Return (X, Y) of the center of cell containing provided text 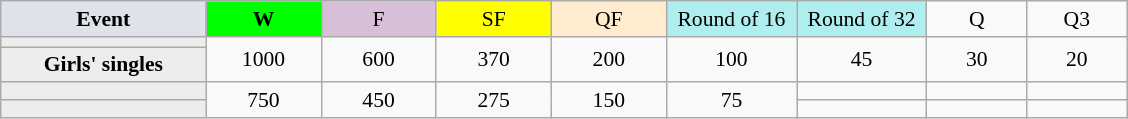
30 (977, 60)
275 (494, 101)
750 (264, 101)
600 (378, 60)
Q (977, 19)
45 (861, 60)
Round of 32 (861, 19)
SF (494, 19)
W (264, 19)
150 (608, 101)
450 (378, 101)
20 (1077, 60)
Round of 16 (731, 19)
100 (731, 60)
Q3 (1077, 19)
Girls' singles (104, 65)
F (378, 19)
Event (104, 19)
200 (608, 60)
QF (608, 19)
1000 (264, 60)
75 (731, 101)
370 (494, 60)
